From the cell containing the given text, extract its center point as [x, y] coordinate. 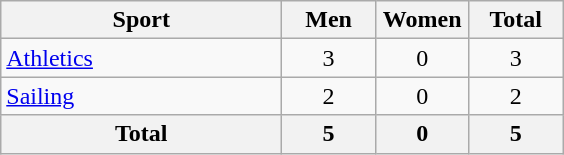
Sailing [142, 96]
Athletics [142, 58]
Women [422, 20]
Sport [142, 20]
Men [329, 20]
